From the cell containing the given text, extract its center point as [x, y] coordinate. 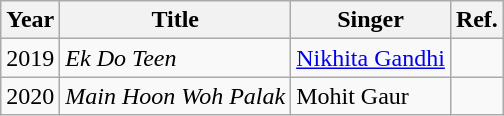
Title [176, 20]
Mohit Gaur [371, 96]
2020 [30, 96]
Ref. [476, 20]
Main Hoon Woh Palak [176, 96]
Ek Do Teen [176, 58]
Year [30, 20]
Singer [371, 20]
Nikhita Gandhi [371, 58]
2019 [30, 58]
